Search for the cell housing the specified text and yield its [x, y] center coordinate. 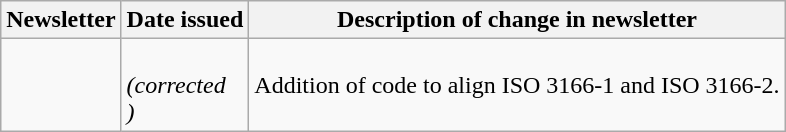
(corrected ) [185, 85]
Date issued [185, 20]
Addition of code to align ISO 3166-1 and ISO 3166-2. [517, 85]
Newsletter [61, 20]
Description of change in newsletter [517, 20]
